Scan for the cell matching the given text and deliver its (x, y) coordinate at center. 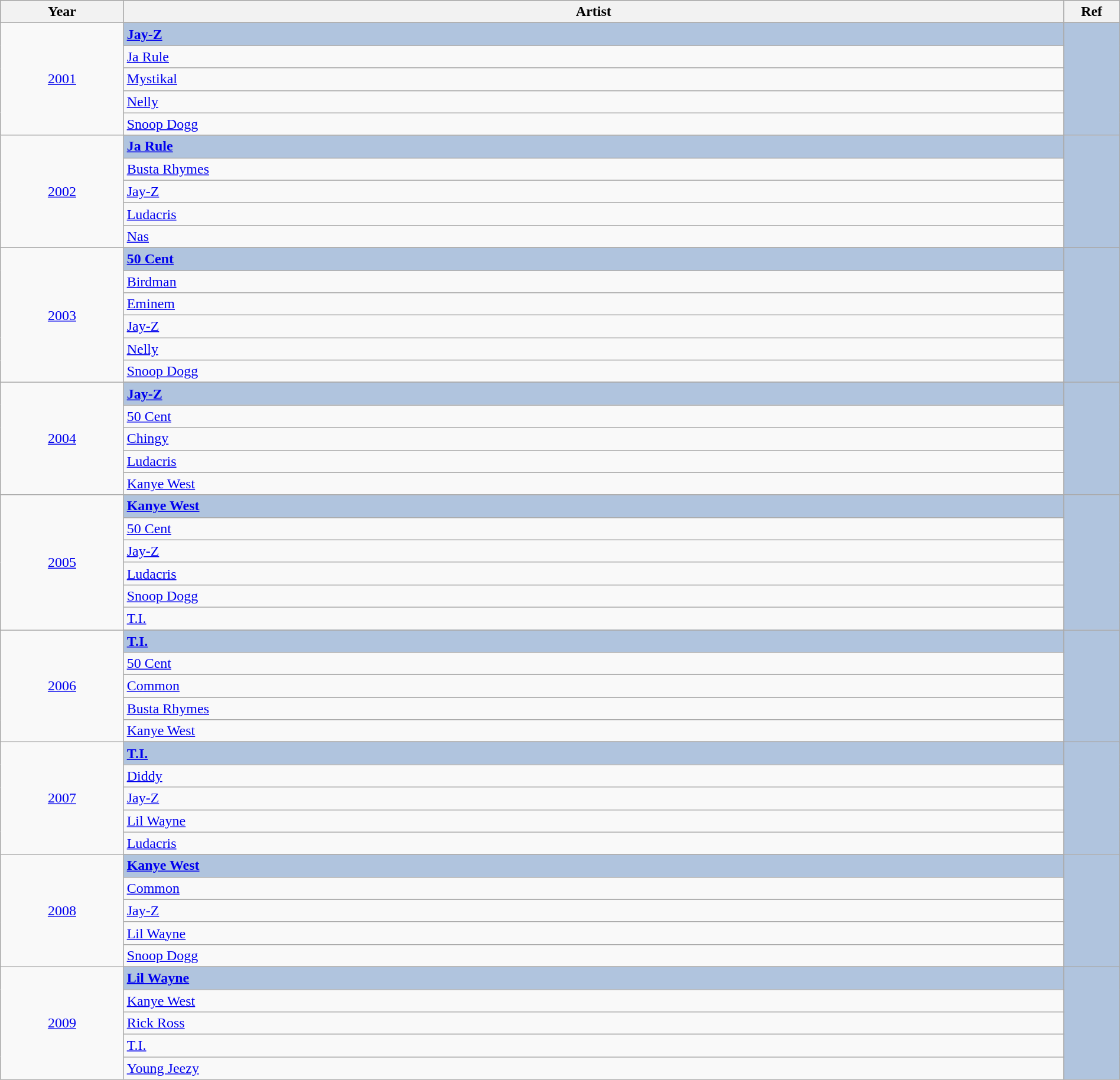
Birdman (593, 282)
2006 (62, 686)
Young Jeezy (593, 1068)
Diddy (593, 776)
2007 (62, 798)
Ref (1092, 12)
2004 (62, 439)
Mystikal (593, 79)
2008 (62, 911)
2009 (62, 1023)
Rick Ross (593, 1023)
Eminem (593, 304)
Nas (593, 236)
Chingy (593, 439)
2001 (62, 79)
2002 (62, 191)
Artist (593, 12)
2003 (62, 315)
2005 (62, 562)
Year (62, 12)
